From the cell containing the given text, extract its center point as (x, y) coordinate. 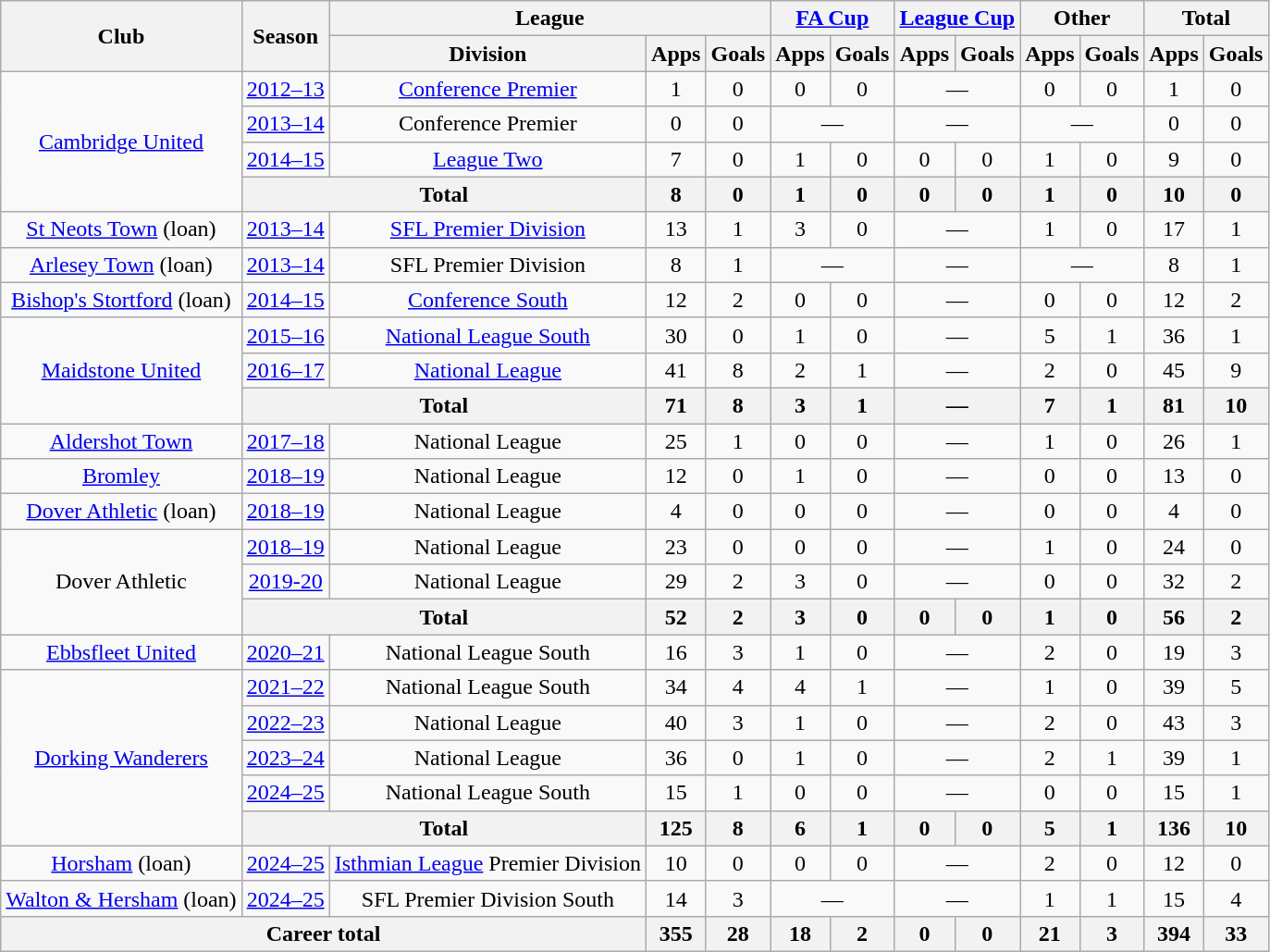
Arlesey Town (loan) (121, 265)
Aldershot Town (121, 441)
136 (1174, 828)
Dover Athletic (loan) (121, 512)
2012–13 (285, 89)
St Neots Town (loan) (121, 229)
45 (1174, 370)
2016–17 (285, 370)
2020–21 (285, 652)
52 (676, 617)
125 (676, 828)
Division (487, 54)
Isthmian League Premier Division (487, 863)
Bromley (121, 476)
SFL Premier Division South (487, 898)
28 (738, 933)
32 (1174, 582)
14 (676, 898)
Maidstone United (121, 370)
23 (676, 547)
Club (121, 36)
League Two (487, 159)
League Cup (957, 19)
25 (676, 441)
Bishop's Stortford (loan) (121, 300)
Other (1082, 19)
17 (1174, 229)
Career total (324, 933)
26 (1174, 441)
Walton & Hersham (loan) (121, 898)
Dorking Wanderers (121, 758)
Cambridge United (121, 142)
40 (676, 723)
24 (1174, 547)
Ebbsfleet United (121, 652)
56 (1174, 617)
Horsham (loan) (121, 863)
19 (1174, 652)
29 (676, 582)
Conference South (487, 300)
League (549, 19)
6 (800, 828)
2021–22 (285, 687)
2015–16 (285, 335)
394 (1174, 933)
34 (676, 687)
33 (1236, 933)
30 (676, 335)
FA Cup (832, 19)
21 (1050, 933)
2023–24 (285, 758)
Dover Athletic (121, 582)
81 (1174, 405)
71 (676, 405)
16 (676, 652)
2017–18 (285, 441)
18 (800, 933)
Season (285, 36)
2022–23 (285, 723)
43 (1174, 723)
41 (676, 370)
2019-20 (285, 582)
355 (676, 933)
